Scan for the cell matching the given text and deliver its (x, y) coordinate at center. 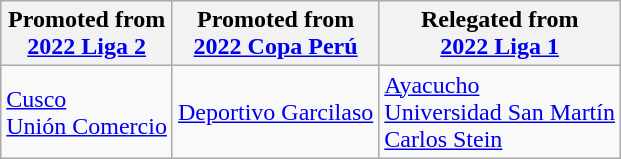
Deportivo Garcilaso (275, 112)
Cusco Unión Comercio (87, 112)
Relegated from2022 Liga 1 (500, 34)
Promoted from2022 Copa Perú (275, 34)
Ayacucho Universidad San Martín Carlos Stein (500, 112)
Promoted from2022 Liga 2 (87, 34)
